Pinpoint the cell where the given text exists, returning its (X, Y) midpoint coordinate. 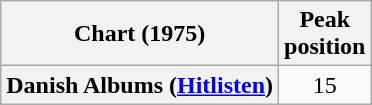
15 (325, 85)
Chart (1975) (140, 34)
Peakposition (325, 34)
Danish Albums (Hitlisten) (140, 85)
